Scan for the cell matching the given text and deliver its [x, y] coordinate at center. 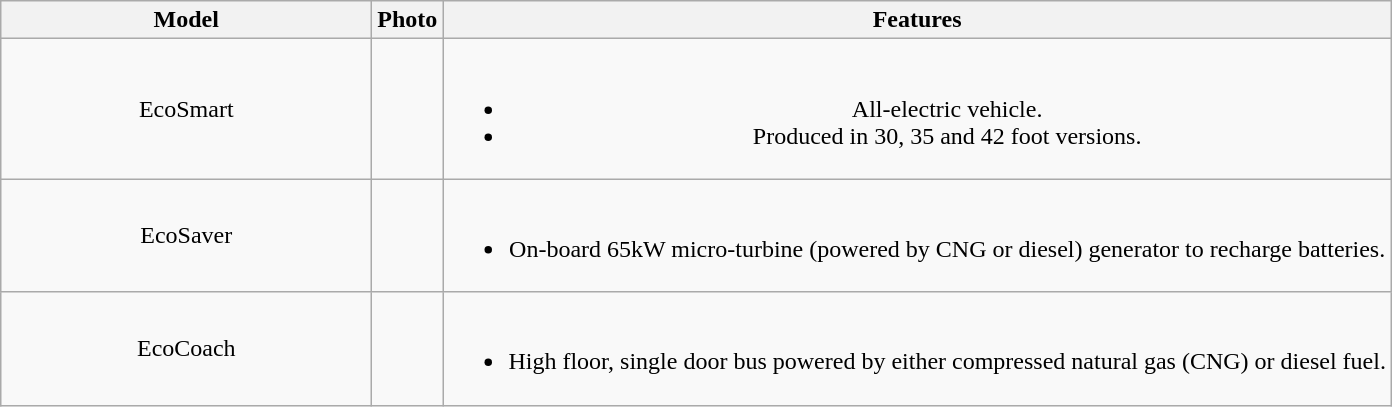
Model [186, 20]
EcoSaver [186, 236]
High floor, single door bus powered by either compressed natural gas (CNG) or diesel fuel. [918, 348]
Photo [408, 20]
EcoCoach [186, 348]
EcoSmart [186, 109]
All-electric vehicle.Produced in 30, 35 and 42 foot versions. [918, 109]
Features [918, 20]
On-board 65kW micro-turbine (powered by CNG or diesel) generator to recharge batteries. [918, 236]
